Return the (X, Y) coordinate for the center point of the cell that contains the specified text.  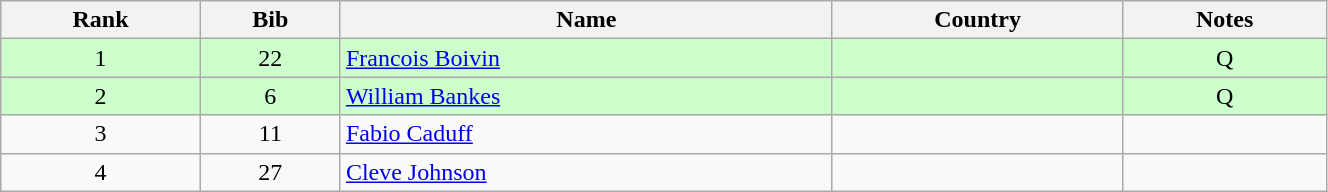
Francois Boivin (586, 58)
4 (101, 172)
Name (586, 20)
Fabio Caduff (586, 134)
3 (101, 134)
27 (270, 172)
Bib (270, 20)
6 (270, 96)
Rank (101, 20)
William Bankes (586, 96)
22 (270, 58)
11 (270, 134)
Country (978, 20)
1 (101, 58)
2 (101, 96)
Notes (1224, 20)
Cleve Johnson (586, 172)
